Return (x, y) of the center of cell containing provided text 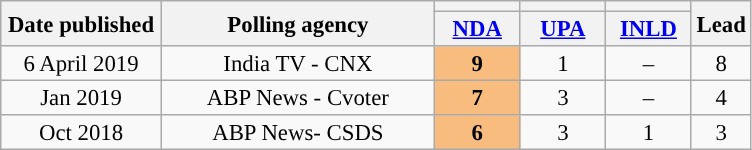
7 (477, 98)
4 (721, 98)
India TV - CNX (298, 64)
8 (721, 64)
ABP News- CSDS (298, 132)
ABP News - Cvoter (298, 98)
UPA (563, 30)
6 April 2019 (82, 64)
INLD (649, 30)
Lead (721, 24)
NDA (477, 30)
Jan 2019 (82, 98)
Oct 2018 (82, 132)
Date published (82, 24)
9 (477, 64)
Polling agency (298, 24)
6 (477, 132)
